Capture the cell that displays the provided text and extract its [x, y] central coordinate. 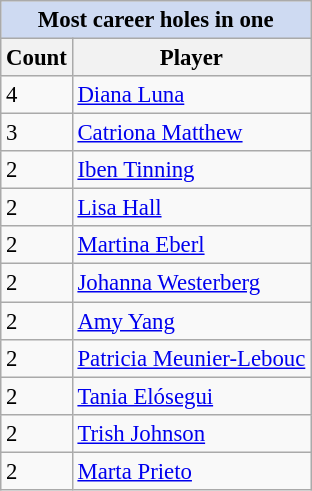
Johanna Westerberg [191, 283]
Diana Luna [191, 95]
Lisa Hall [191, 208]
Marta Prieto [191, 471]
4 [36, 95]
Most career holes in one [156, 20]
Patricia Meunier-Lebouc [191, 358]
Iben Tinning [191, 170]
Trish Johnson [191, 433]
3 [36, 133]
Tania Elósegui [191, 396]
Amy Yang [191, 321]
Player [191, 58]
Count [36, 58]
Catriona Matthew [191, 133]
Martina Eberl [191, 245]
